Locate the cell with the specified text and output its [x, y] center coordinate. 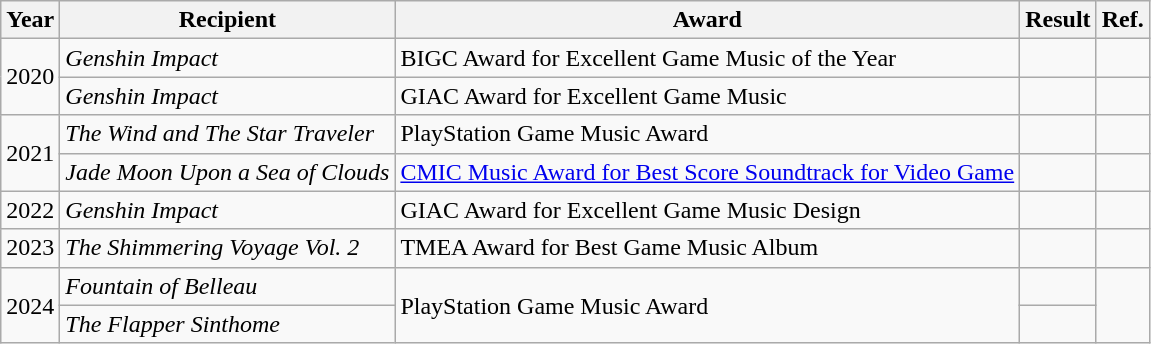
The Wind and The Star Traveler [228, 134]
The Flapper Sinthome [228, 324]
2021 [30, 153]
2024 [30, 305]
Award [708, 20]
Result [1058, 20]
Fountain of Belleau [228, 286]
Ref. [1122, 20]
TMEA Award for Best Game Music Album [708, 248]
Recipient [228, 20]
2023 [30, 248]
BIGC Award for Excellent Game Music of the Year [708, 58]
2020 [30, 77]
CMIC Music Award for Best Score Soundtrack for Video Game [708, 172]
The Shimmering Voyage Vol. 2 [228, 248]
GIAC Award for Excellent Game Music [708, 96]
Year [30, 20]
Jade Moon Upon a Sea of Clouds [228, 172]
GIAC Award for Excellent Game Music Design [708, 210]
2022 [30, 210]
